Search for the cell housing the specified text and yield its (x, y) center coordinate. 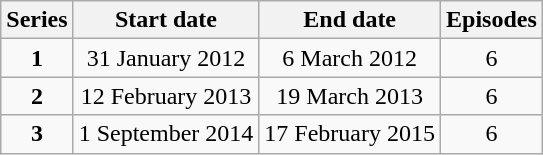
19 March 2013 (350, 96)
1 (37, 58)
17 February 2015 (350, 134)
Episodes (492, 20)
1 September 2014 (166, 134)
6 March 2012 (350, 58)
End date (350, 20)
31 January 2012 (166, 58)
Start date (166, 20)
Series (37, 20)
12 February 2013 (166, 96)
2 (37, 96)
3 (37, 134)
